Provide the [x, y] coordinate of the cell's center where the given text is located.  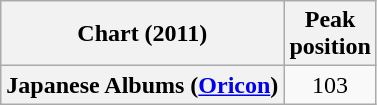
Japanese Albums (Oricon) [142, 85]
Peak position [330, 34]
Chart (2011) [142, 34]
103 [330, 85]
